Capture the cell that displays the provided text and extract its (X, Y) central coordinate. 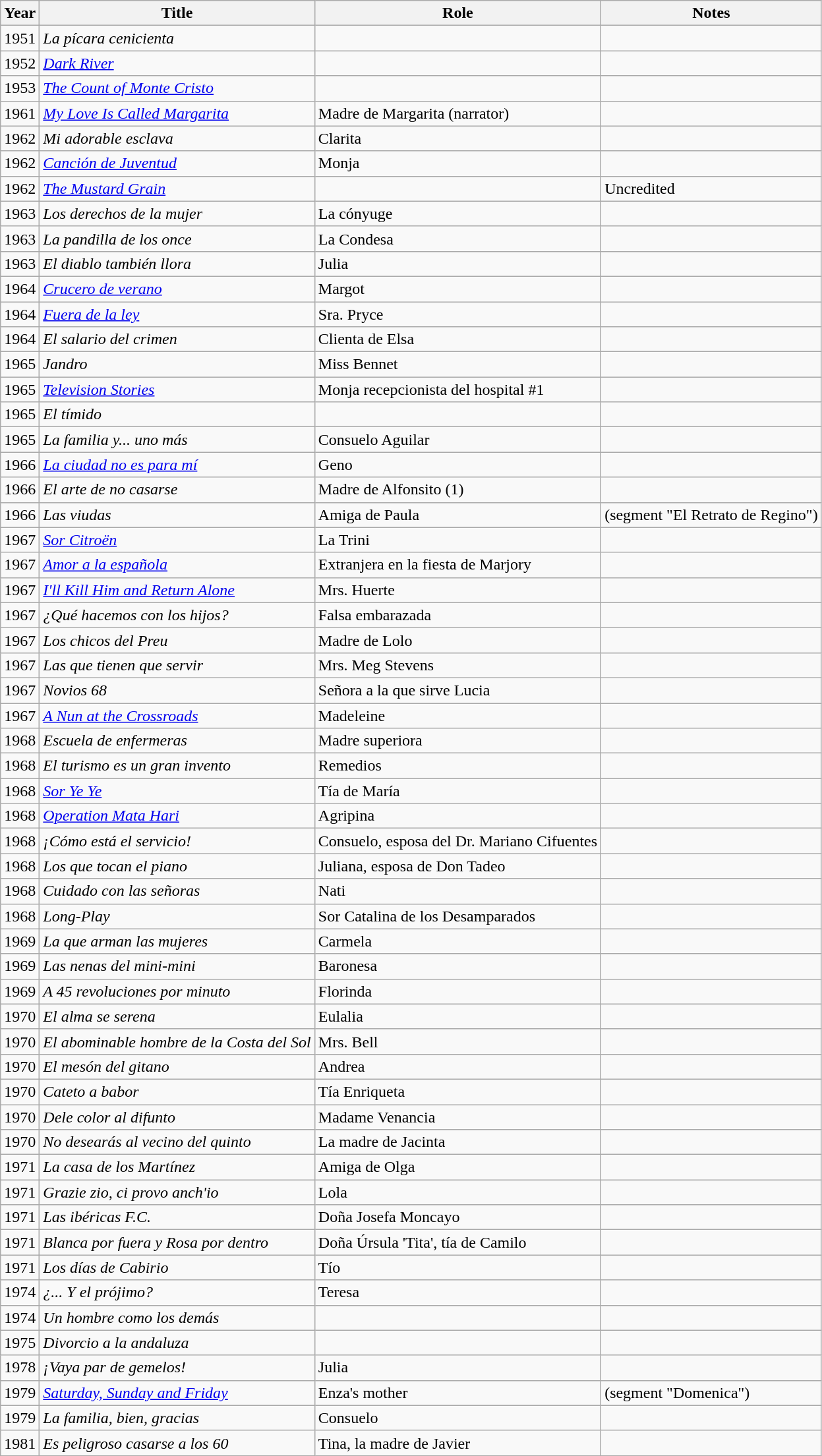
Role (457, 13)
Sor Citroën (177, 540)
Carmela (457, 941)
Tío (457, 1267)
La familia, bien, gracias (177, 1418)
Saturday, Sunday and Friday (177, 1393)
Madre de Lolo (457, 640)
The Mustard Grain (177, 189)
Amiga de Olga (457, 1167)
El alma se serena (177, 1016)
Grazie zio, ci provo anch'io (177, 1192)
1978 (20, 1368)
Amor a la española (177, 565)
Juliana, esposa de Don Tadeo (457, 866)
Las que tienen que servir (177, 665)
Sor Catalina de los Desamparados (457, 916)
Crucero de verano (177, 289)
Canción de Juventud (177, 163)
Madre de Alfonsito (1) (457, 490)
Florinda (457, 991)
Consuelo Aguilar (457, 440)
Fuera de la ley (177, 314)
(segment "El Retrato de Regino") (712, 515)
Lola (457, 1192)
La casa de los Martínez (177, 1167)
Clarita (457, 138)
Blanca por fuera y Rosa por dentro (177, 1242)
Uncredited (712, 189)
El diablo también llora (177, 264)
La ciudad no es para mí (177, 465)
1975 (20, 1343)
Las ibéricas F.C. (177, 1217)
Es peligroso casarse a los 60 (177, 1443)
Tía de María (457, 791)
The Count of Monte Cristo (177, 88)
Nati (457, 891)
Jandro (177, 364)
Madeleine (457, 715)
Falsa embarazada (457, 615)
La cónyuge (457, 214)
Señora a la que sirve Lucia (457, 690)
Title (177, 13)
Long-Play (177, 916)
Tía Enriqueta (457, 1092)
1951 (20, 38)
Mrs. Huerte (457, 590)
El salario del crimen (177, 339)
Las viudas (177, 515)
Operation Mata Hari (177, 816)
Divorcio a la andaluza (177, 1343)
1952 (20, 63)
Mi adorable esclava (177, 138)
I'll Kill Him and Return Alone (177, 590)
Eulalia (457, 1016)
Mrs. Meg Stevens (457, 665)
Monja (457, 163)
1981 (20, 1443)
¿... Y el prójimo? (177, 1293)
Los derechos de la mujer (177, 214)
Agripina (457, 816)
Las nenas del mini-mini (177, 966)
¿Qué hacemos con los hijos? (177, 615)
Novios 68 (177, 690)
Monja recepcionista del hospital #1 (457, 390)
Teresa (457, 1293)
Dark River (177, 63)
1961 (20, 113)
1953 (20, 88)
La que arman las mujeres (177, 941)
Los días de Cabirio (177, 1267)
El tímido (177, 415)
(segment "Domenica") (712, 1393)
Amiga de Paula (457, 515)
Extranjera en la fiesta de Marjory (457, 565)
Television Stories (177, 390)
Cuidado con las señoras (177, 891)
Doña Úrsula 'Tita', tía de Camilo (457, 1242)
Tina, la madre de Javier (457, 1443)
Notes (712, 13)
El arte de no casarse (177, 490)
¡Vaya par de gemelos! (177, 1368)
Cateto a babor (177, 1092)
Los chicos del Preu (177, 640)
Sor Ye Ye (177, 791)
Los que tocan el piano (177, 866)
Remedios (457, 766)
La pandilla de los once (177, 239)
¡Cómo está el servicio! (177, 841)
Clienta de Elsa (457, 339)
Dele color al difunto (177, 1117)
La familia y... uno más (177, 440)
Geno (457, 465)
Mrs. Bell (457, 1041)
La pícara cenicienta (177, 38)
Margot (457, 289)
Madre superiora (457, 741)
Doña Josefa Moncayo (457, 1217)
Andrea (457, 1066)
No desearás al vecino del quinto (177, 1142)
Madame Venancia (457, 1117)
Baronesa (457, 966)
La Trini (457, 540)
Enza's mother (457, 1393)
Year (20, 13)
La Condesa (457, 239)
Sra. Pryce (457, 314)
Madre de Margarita (narrator) (457, 113)
Escuela de enfermeras (177, 741)
Consuelo (457, 1418)
Miss Bennet (457, 364)
My Love Is Called Margarita (177, 113)
El turismo es un gran invento (177, 766)
El mesón del gitano (177, 1066)
Consuelo, esposa del Dr. Mariano Cifuentes (457, 841)
A 45 revoluciones por minuto (177, 991)
La madre de Jacinta (457, 1142)
Un hombre como los demás (177, 1318)
A Nun at the Crossroads (177, 715)
El abominable hombre de la Costa del Sol (177, 1041)
